Determine the (X, Y) coordinate at the center of the cell enclosing the given text.  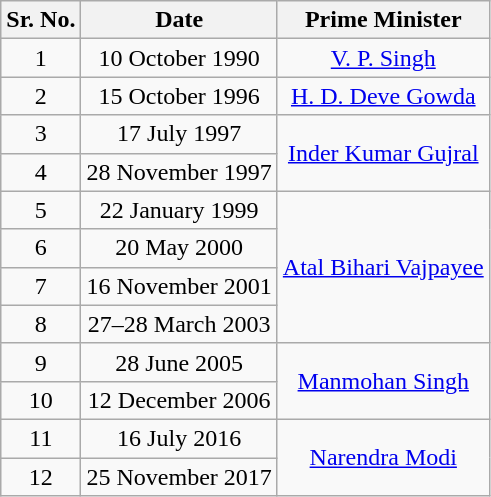
16 July 2016 (179, 438)
V. P. Singh (383, 58)
8 (41, 324)
H. D. Deve Gowda (383, 96)
4 (41, 172)
12 (41, 477)
Inder Kumar Gujral (383, 153)
27–28 March 2003 (179, 324)
16 November 2001 (179, 286)
12 December 2006 (179, 400)
17 July 1997 (179, 134)
Sr. No. (41, 20)
6 (41, 248)
25 November 2017 (179, 477)
Prime Minister (383, 20)
2 (41, 96)
22 January 1999 (179, 210)
Manmohan Singh (383, 381)
28 November 1997 (179, 172)
3 (41, 134)
28 June 2005 (179, 362)
15 October 1996 (179, 96)
11 (41, 438)
Narendra Modi (383, 457)
7 (41, 286)
10 (41, 400)
20 May 2000 (179, 248)
9 (41, 362)
1 (41, 58)
10 October 1990 (179, 58)
Atal Bihari Vajpayee (383, 267)
Date (179, 20)
5 (41, 210)
